Return the [X, Y] coordinate for the center point of the cell that contains the specified text.  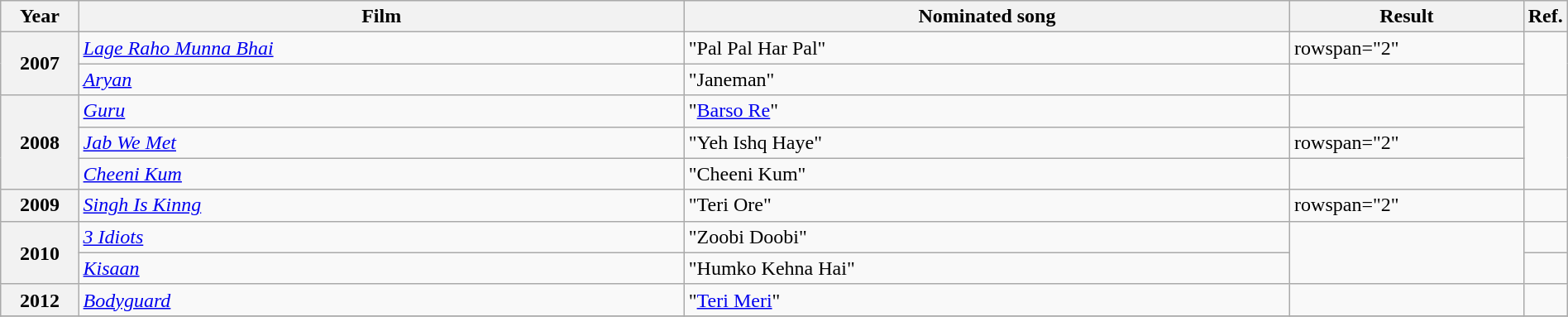
"Cheeni Kum" [987, 174]
"Janeman" [987, 79]
Film [381, 17]
Jab We Met [381, 142]
"Teri Meri" [987, 300]
Bodyguard [381, 300]
Guru [381, 111]
"Humko Kehna Hai" [987, 268]
3 Idiots [381, 237]
2009 [40, 205]
Result [1408, 17]
Kisaan [381, 268]
2012 [40, 300]
2010 [40, 252]
Singh Is Kinng [381, 205]
"Zoobi Doobi" [987, 237]
Cheeni Kum [381, 174]
2007 [40, 64]
"Barso Re" [987, 111]
"Yeh Ishq Haye" [987, 142]
Nominated song [987, 17]
Lage Raho Munna Bhai [381, 48]
2008 [40, 142]
Year [40, 17]
Ref. [1545, 17]
"Teri Ore" [987, 205]
"Pal Pal Har Pal" [987, 48]
Aryan [381, 79]
